From the cell containing the given text, extract its center point as (X, Y) coordinate. 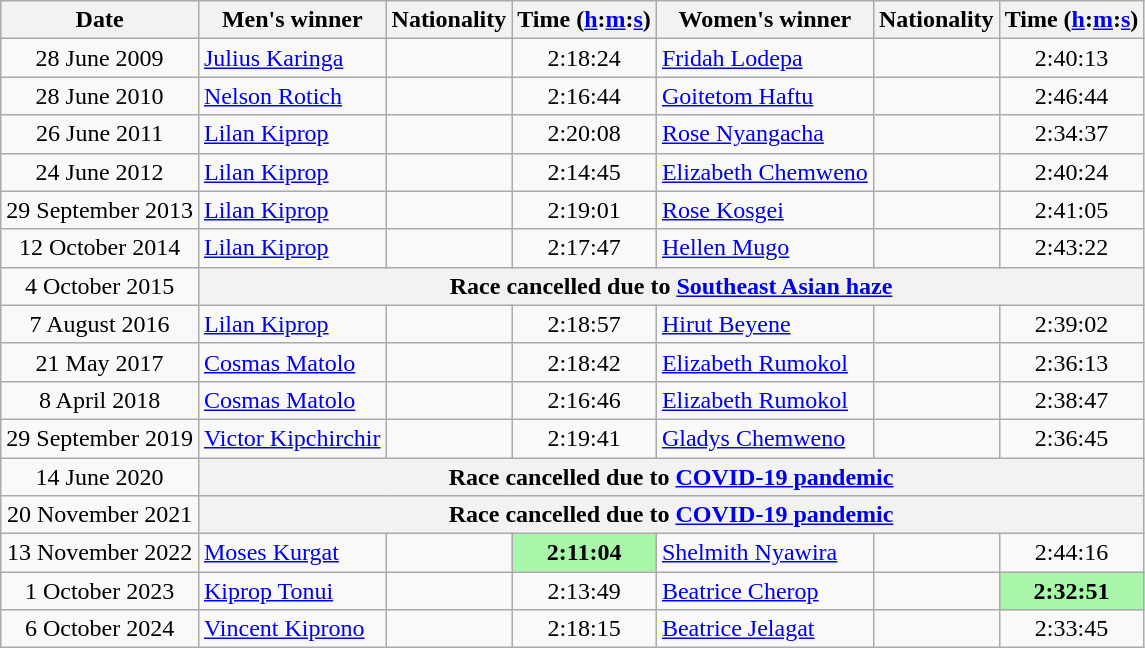
2:18:42 (584, 362)
Elizabeth Chemweno (764, 172)
8 April 2018 (100, 400)
2:38:47 (1072, 400)
20 November 2021 (100, 515)
21 May 2017 (100, 362)
2:41:05 (1072, 210)
Hellen Mugo (764, 248)
Rose Nyangacha (764, 134)
Men's winner (292, 20)
Kiprop Tonui (292, 591)
2:18:24 (584, 58)
13 November 2022 (100, 553)
4 October 2015 (100, 286)
2:40:24 (1072, 172)
Date (100, 20)
2:18:57 (584, 324)
2:43:22 (1072, 248)
2:16:44 (584, 96)
2:11:04 (584, 553)
6 October 2024 (100, 629)
Nelson Rotich (292, 96)
Moses Kurgat (292, 553)
2:19:41 (584, 438)
2:34:37 (1072, 134)
Julius Karinga (292, 58)
2:40:13 (1072, 58)
Shelmith Nyawira (764, 553)
Fridah Lodepa (764, 58)
2:19:01 (584, 210)
2:44:16 (1072, 553)
Race cancelled due to Southeast Asian haze (670, 286)
26 June 2011 (100, 134)
2:14:45 (584, 172)
2:32:51 (1072, 591)
Vincent Kiprono (292, 629)
Hirut Beyene (764, 324)
Victor Kipchirchir (292, 438)
29 September 2019 (100, 438)
Goitetom Haftu (764, 96)
2:39:02 (1072, 324)
2:18:15 (584, 629)
2:13:49 (584, 591)
Beatrice Jelagat (764, 629)
7 August 2016 (100, 324)
2:36:45 (1072, 438)
Rose Kosgei (764, 210)
14 June 2020 (100, 477)
2:20:08 (584, 134)
1 October 2023 (100, 591)
12 October 2014 (100, 248)
Women's winner (764, 20)
2:33:45 (1072, 629)
2:16:46 (584, 400)
2:46:44 (1072, 96)
Gladys Chemweno (764, 438)
28 June 2009 (100, 58)
29 September 2013 (100, 210)
24 June 2012 (100, 172)
28 June 2010 (100, 96)
2:36:13 (1072, 362)
2:17:47 (584, 248)
Beatrice Cherop (764, 591)
